Extract the [x, y] coordinate from the center of the cell holding the provided text.  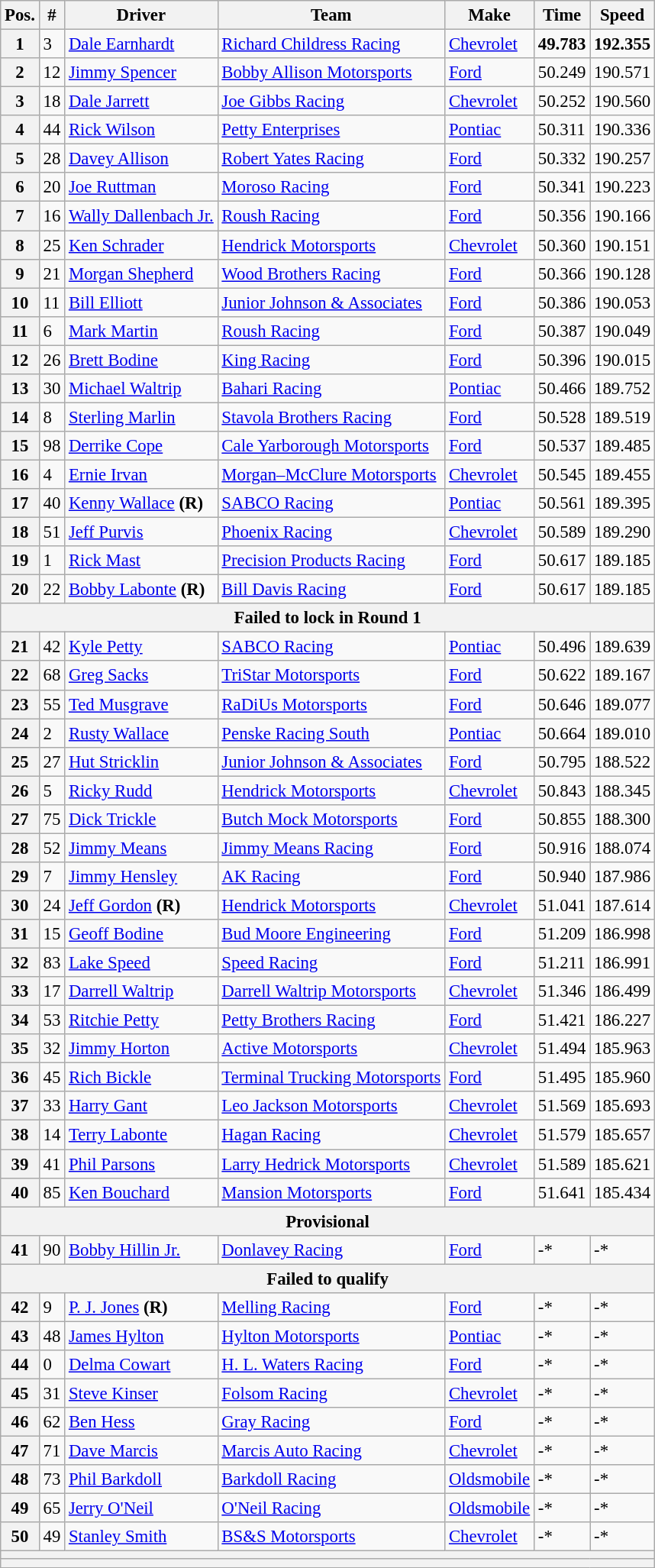
Phil Barkdoll [141, 1479]
98 [52, 446]
Wood Brothers Racing [331, 273]
50.940 [562, 877]
50 [20, 1537]
Moroso Racing [331, 187]
50.843 [562, 790]
190.053 [623, 302]
190.128 [623, 273]
75 [52, 820]
190.015 [623, 360]
186.499 [623, 991]
85 [52, 1192]
188.522 [623, 761]
Jimmy Means Racing [331, 848]
188.345 [623, 790]
Rick Wilson [141, 130]
189.290 [623, 532]
Ernie Irvan [141, 474]
Make [490, 15]
51.209 [562, 934]
Precision Products Racing [331, 561]
Ricky Rudd [141, 790]
189.395 [623, 503]
Petty Brothers Racing [331, 1020]
Bud Moore Engineering [331, 934]
Donlavey Racing [331, 1250]
50.360 [562, 245]
185.960 [623, 1078]
Terminal Trucking Motorsports [331, 1078]
50.916 [562, 848]
190.166 [623, 216]
Phil Parsons [141, 1164]
Mansion Motorsports [331, 1192]
71 [52, 1451]
Hut Stricklin [141, 761]
50.356 [562, 216]
Joe Gibbs Racing [331, 102]
Penske Racing South [331, 733]
51.041 [562, 905]
James Hylton [141, 1336]
Speed [623, 15]
189.455 [623, 474]
55 [52, 704]
50.387 [562, 331]
Darrell Waltrip Motorsports [331, 991]
190.151 [623, 245]
50.855 [562, 820]
83 [52, 963]
51.641 [562, 1192]
50.386 [562, 302]
Failed to lock in Round 1 [328, 618]
Ken Bouchard [141, 1192]
189.077 [623, 704]
51.494 [562, 1049]
Melling Racing [331, 1308]
37 [20, 1107]
34 [20, 1020]
50.795 [562, 761]
Harry Gant [141, 1107]
186.991 [623, 963]
190.336 [623, 130]
Darrell Waltrip [141, 991]
50.528 [562, 417]
50.332 [562, 159]
185.621 [623, 1164]
50.366 [562, 273]
51 [52, 532]
Morgan Shepherd [141, 273]
Jimmy Horton [141, 1049]
90 [52, 1250]
Petty Enterprises [331, 130]
Geoff Bodine [141, 934]
51.421 [562, 1020]
46 [20, 1422]
49.783 [562, 44]
Rusty Wallace [141, 733]
190.223 [623, 187]
0 [52, 1365]
Jerry O'Neil [141, 1508]
13 [20, 389]
185.657 [623, 1135]
Bobby Allison Motorsports [331, 73]
52 [52, 848]
Richard Childress Racing [331, 44]
189.639 [623, 647]
35 [20, 1049]
50.252 [562, 102]
Folsom Racing [331, 1393]
Bobby Hillin Jr. [141, 1250]
Dave Marcis [141, 1451]
Bill Elliott [141, 302]
Ritchie Petty [141, 1020]
50.466 [562, 389]
Dale Jarrett [141, 102]
53 [52, 1020]
185.434 [623, 1192]
189.752 [623, 389]
188.300 [623, 820]
H. L. Waters Racing [331, 1365]
50.646 [562, 704]
King Racing [331, 360]
190.571 [623, 73]
Gray Racing [331, 1422]
Terry Labonte [141, 1135]
190.049 [623, 331]
Brett Bodine [141, 360]
192.355 [623, 44]
43 [20, 1336]
50.496 [562, 647]
Steve Kinser [141, 1393]
Leo Jackson Motorsports [331, 1107]
190.560 [623, 102]
187.986 [623, 877]
50.664 [562, 733]
73 [52, 1479]
189.010 [623, 733]
Robert Yates Racing [331, 159]
Stavola Brothers Racing [331, 417]
51.589 [562, 1164]
BS&S Motorsports [331, 1537]
Michael Waltrip [141, 389]
Bill Davis Racing [331, 590]
Bobby Labonte (R) [141, 590]
Greg Sacks [141, 676]
189.167 [623, 676]
185.693 [623, 1107]
Rich Bickle [141, 1078]
Phoenix Racing [331, 532]
Team [331, 15]
38 [20, 1135]
50.561 [562, 503]
51.579 [562, 1135]
51.211 [562, 963]
Pos. [20, 15]
51.569 [562, 1107]
Jimmy Means [141, 848]
Cale Yarborough Motorsports [331, 446]
190.257 [623, 159]
Hylton Motorsports [331, 1336]
50.545 [562, 474]
Speed Racing [331, 963]
Jimmy Hensley [141, 877]
19 [20, 561]
186.227 [623, 1020]
Provisional [328, 1221]
39 [20, 1164]
23 [20, 704]
Active Motorsports [331, 1049]
62 [52, 1422]
Bahari Racing [331, 389]
50.537 [562, 446]
47 [20, 1451]
Joe Ruttman [141, 187]
186.998 [623, 934]
Kenny Wallace (R) [141, 503]
65 [52, 1508]
Jeff Gordon (R) [141, 905]
TriStar Motorsports [331, 676]
Ted Musgrave [141, 704]
36 [20, 1078]
Marcis Auto Racing [331, 1451]
185.963 [623, 1049]
Dick Trickle [141, 820]
50.396 [562, 360]
Sterling Marlin [141, 417]
188.074 [623, 848]
Hagan Racing [331, 1135]
189.519 [623, 417]
50.589 [562, 532]
10 [20, 302]
AK Racing [331, 877]
Barkdoll Racing [331, 1479]
RaDiUs Motorsports [331, 704]
P. J. Jones (R) [141, 1308]
Delma Cowart [141, 1365]
187.614 [623, 905]
189.485 [623, 446]
Failed to qualify [328, 1279]
Butch Mock Motorsports [331, 820]
Time [562, 15]
29 [20, 877]
68 [52, 676]
Ben Hess [141, 1422]
50.311 [562, 130]
Jeff Purvis [141, 532]
Jimmy Spencer [141, 73]
Lake Speed [141, 963]
Driver [141, 15]
Mark Martin [141, 331]
Wally Dallenbach Jr. [141, 216]
Larry Hedrick Motorsports [331, 1164]
O'Neil Racing [331, 1508]
Stanley Smith [141, 1537]
51.495 [562, 1078]
# [52, 15]
Derrike Cope [141, 446]
50.341 [562, 187]
Rick Mast [141, 561]
50.622 [562, 676]
Kyle Petty [141, 647]
Dale Earnhardt [141, 44]
Davey Allison [141, 159]
51.346 [562, 991]
Morgan–McClure Motorsports [331, 474]
Ken Schrader [141, 245]
50.249 [562, 73]
